Return the (x, y) coordinate for the center point of the cell that contains the specified text.  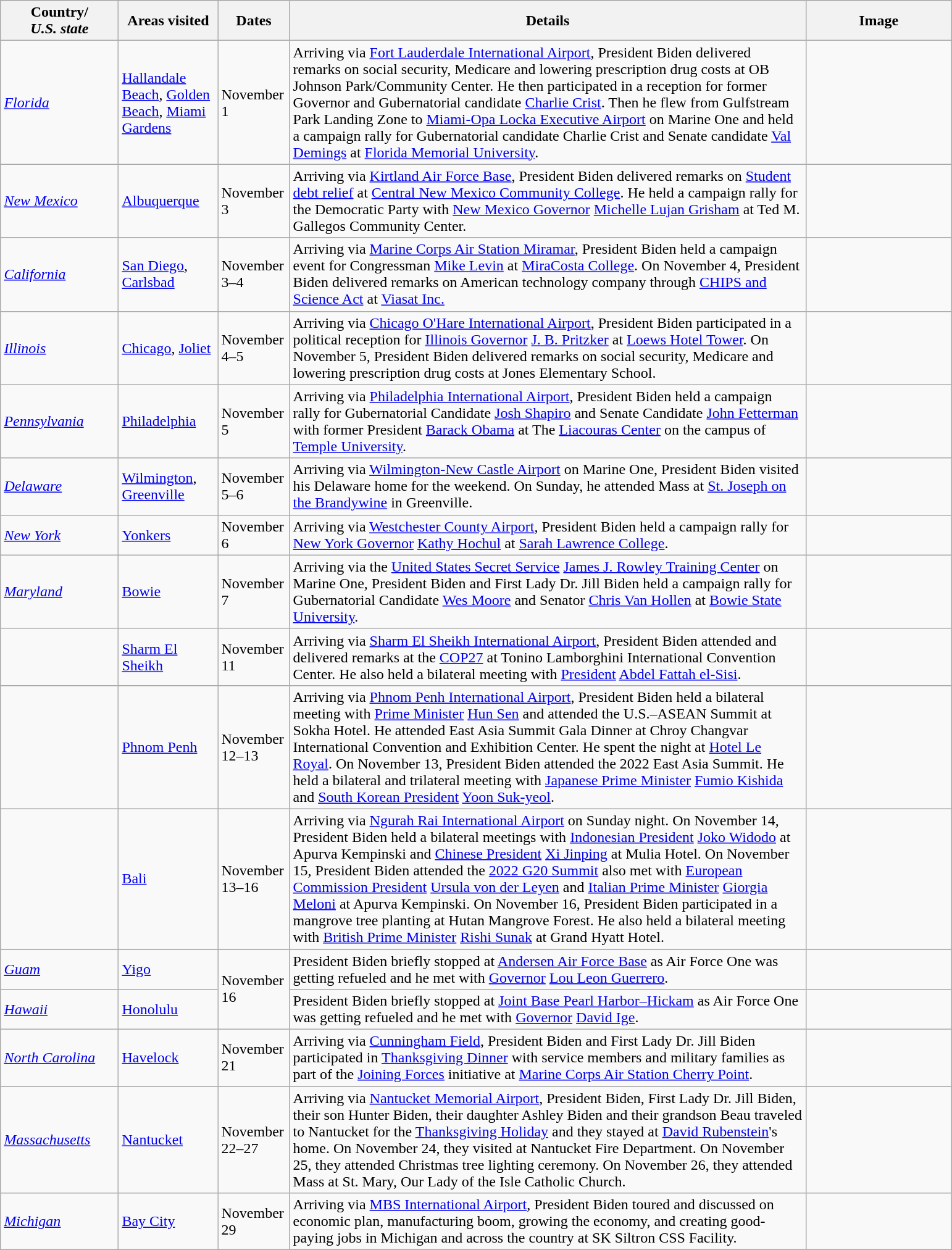
November 4–5 (254, 348)
November 6 (254, 535)
Wilmington, Greenville (168, 486)
Honolulu (168, 1010)
November 29 (254, 1222)
Arriving via Westchester County Airport, President Biden held a campaign rally for New York Governor Kathy Hochul at Sarah Lawrence College. (548, 535)
Illinois (59, 348)
Hallandale Beach, Golden Beach, Miami Gardens (168, 102)
New Mexico (59, 201)
November 11 (254, 657)
November 1 (254, 102)
Delaware (59, 486)
North Carolina (59, 1058)
November 21 (254, 1058)
Areas visited (168, 21)
President Biden briefly stopped at Andersen Air Force Base as Air Force One was getting refueled and he met with Governor Lou Leon Guerrero. (548, 969)
November 3 (254, 201)
Maryland (59, 591)
November 3–4 (254, 274)
California (59, 274)
Yigo (168, 969)
Sharm El Sheikh (168, 657)
Dates (254, 21)
Chicago, Joliet (168, 348)
November 12–13 (254, 747)
Michigan (59, 1222)
New York (59, 535)
Albuquerque (168, 201)
November 22–27 (254, 1140)
Florida (59, 102)
Nantucket (168, 1140)
San Diego, Carlsbad (168, 274)
Bay City (168, 1222)
November 5–6 (254, 486)
Phnom Penh (168, 747)
Massachusetts (59, 1140)
Havelock (168, 1058)
November 5 (254, 421)
Details (548, 21)
Hawaii (59, 1010)
November 13–16 (254, 879)
Bowie (168, 591)
Country/U.S. state (59, 21)
Pennsylvania (59, 421)
November 16 (254, 990)
Bali (168, 879)
President Biden briefly stopped at Joint Base Pearl Harbor–Hickam as Air Force One was getting refueled and he met with Governor David Ige. (548, 1010)
Philadelphia (168, 421)
Yonkers (168, 535)
Guam (59, 969)
November 7 (254, 591)
Image (879, 21)
